For the text-containing cell, return its midpoint in (x, y) coordinate format. 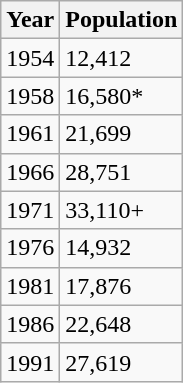
27,619 (122, 362)
14,932 (122, 248)
16,580* (122, 96)
1986 (30, 324)
1991 (30, 362)
1961 (30, 134)
Year (30, 20)
1954 (30, 58)
1966 (30, 172)
1981 (30, 286)
17,876 (122, 286)
21,699 (122, 134)
1976 (30, 248)
33,110+ (122, 210)
28,751 (122, 172)
Population (122, 20)
22,648 (122, 324)
1971 (30, 210)
1958 (30, 96)
12,412 (122, 58)
